Search for the cell housing the specified text and yield its (x, y) center coordinate. 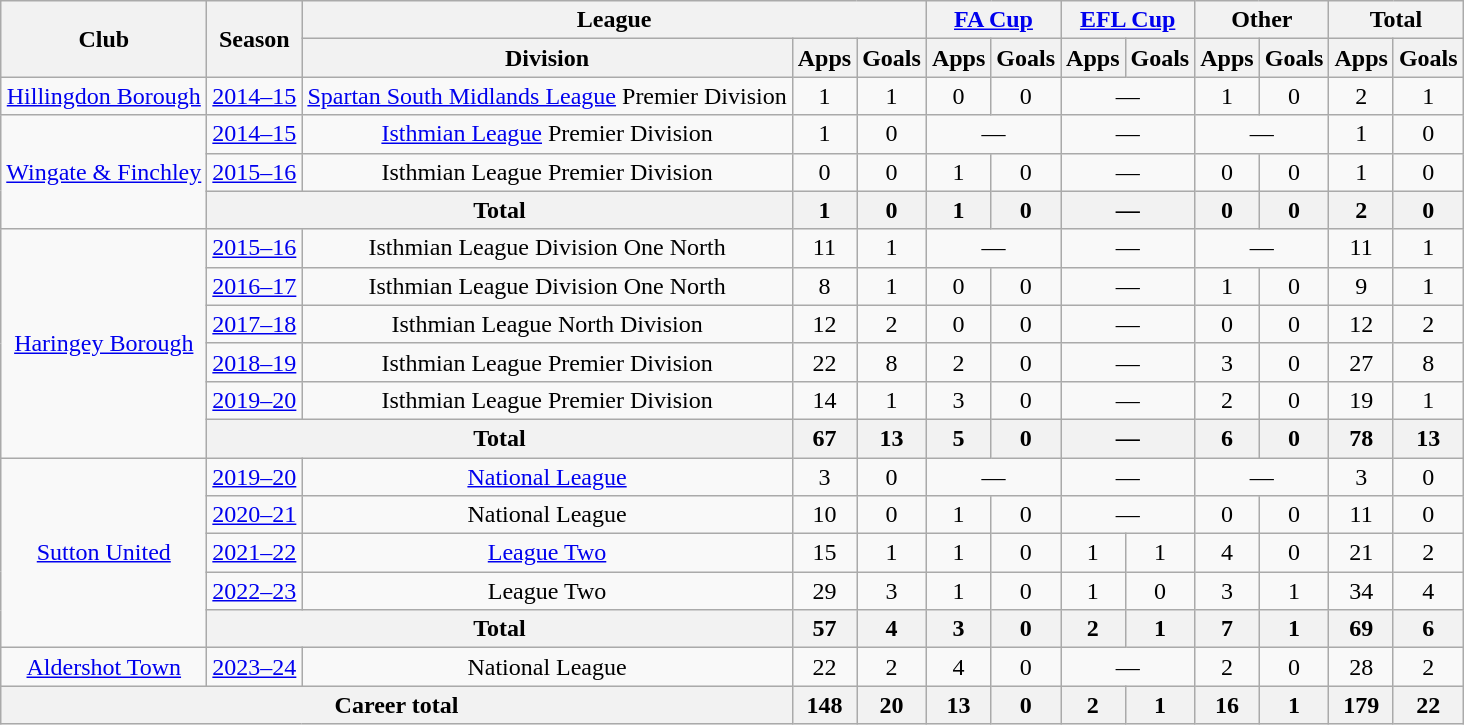
29 (824, 591)
21 (1361, 553)
Season (254, 39)
34 (1361, 591)
67 (824, 438)
28 (1361, 667)
27 (1361, 362)
2018–19 (254, 362)
15 (824, 553)
Spartan South Midlands League Premier Division (547, 96)
2016–17 (254, 286)
Isthmian League North Division (547, 324)
FA Cup (993, 20)
Career total (396, 705)
2023–24 (254, 667)
2020–21 (254, 515)
Hillingdon Borough (104, 96)
78 (1361, 438)
Other (1262, 20)
16 (1227, 705)
179 (1361, 705)
Aldershot Town (104, 667)
148 (824, 705)
Club (104, 39)
2017–18 (254, 324)
7 (1227, 629)
57 (824, 629)
9 (1361, 286)
20 (892, 705)
League (614, 20)
2022–23 (254, 591)
Wingate & Finchley (104, 172)
69 (1361, 629)
10 (824, 515)
Sutton United (104, 553)
2021–22 (254, 553)
14 (824, 400)
EFL Cup (1128, 20)
Haringey Borough (104, 343)
19 (1361, 400)
Division (547, 58)
5 (958, 438)
